Find where the given text appears and provide that cell's center as (x, y) coordinate. 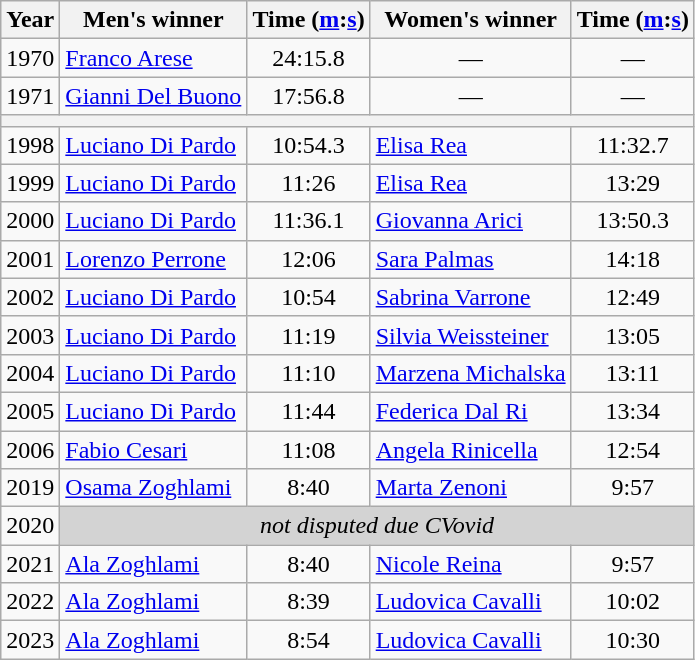
Marzena Michalska (470, 373)
10:02 (632, 602)
10:54 (308, 297)
11:26 (308, 183)
Giovanna Arici (470, 221)
8:39 (308, 602)
not disputed due CVovid (378, 526)
14:18 (632, 259)
13:05 (632, 335)
1970 (30, 58)
Year (30, 20)
Lorenzo Perrone (154, 259)
10:54.3 (308, 145)
Federica Dal Ri (470, 411)
Angela Rinicella (470, 449)
11:08 (308, 449)
Fabio Cesari (154, 449)
24:15.8 (308, 58)
Men's winner (154, 20)
1999 (30, 183)
Gianni Del Buono (154, 96)
11:19 (308, 335)
Sara Palmas (470, 259)
Silvia Weissteiner (470, 335)
2005 (30, 411)
Franco Arese (154, 58)
8:54 (308, 640)
Marta Zenoni (470, 488)
12:54 (632, 449)
12:49 (632, 297)
2021 (30, 564)
Nicole Reina (470, 564)
2019 (30, 488)
12:06 (308, 259)
11:32.7 (632, 145)
1971 (30, 96)
11:10 (308, 373)
11:44 (308, 411)
2022 (30, 602)
13:50.3 (632, 221)
13:34 (632, 411)
10:30 (632, 640)
Sabrina Varrone (470, 297)
2004 (30, 373)
2003 (30, 335)
11:36.1 (308, 221)
Women's winner (470, 20)
13:29 (632, 183)
2000 (30, 221)
1998 (30, 145)
2006 (30, 449)
Osama Zoghlami (154, 488)
2020 (30, 526)
2001 (30, 259)
2002 (30, 297)
2023 (30, 640)
13:11 (632, 373)
17:56.8 (308, 96)
